Find where the given text appears and provide that cell's center as [X, Y] coordinate. 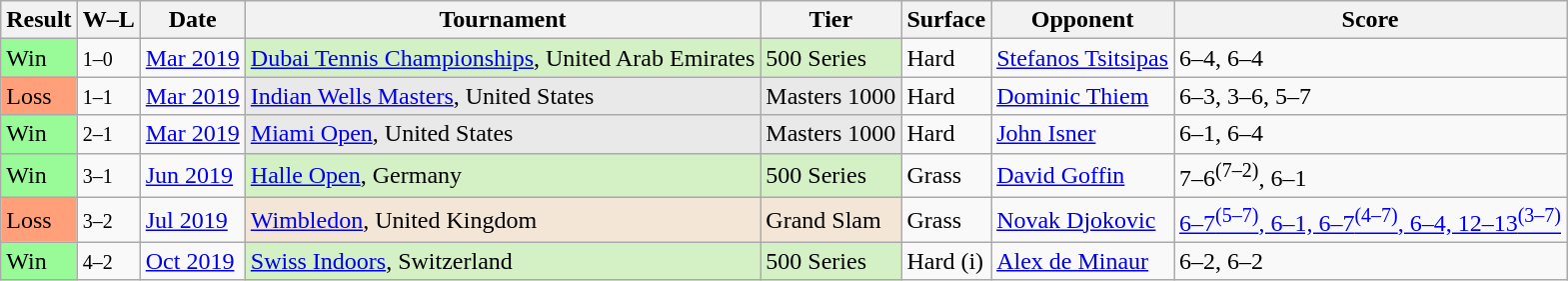
6–1, 6–4 [1371, 134]
Wimbledon, United Kingdom [503, 220]
Hard (i) [946, 261]
Grand Slam [831, 220]
Dominic Thiem [1083, 96]
David Goffin [1083, 176]
Indian Wells Masters, United States [503, 96]
7–6(7–2), 6–1 [1371, 176]
Stefanos Tsitsipas [1083, 58]
3–1 [108, 176]
6–3, 3–6, 5–7 [1371, 96]
Surface [946, 20]
W–L [108, 20]
Date [192, 20]
Opponent [1083, 20]
Alex de Minaur [1083, 261]
John Isner [1083, 134]
Swiss Indoors, Switzerland [503, 261]
1–0 [108, 58]
Score [1371, 20]
2–1 [108, 134]
Novak Djokovic [1083, 220]
Oct 2019 [192, 261]
Miami Open, United States [503, 134]
6–7(5–7), 6–1, 6–7(4–7), 6–4, 12–13(3–7) [1371, 220]
Result [39, 20]
Jul 2019 [192, 220]
6–4, 6–4 [1371, 58]
Jun 2019 [192, 176]
4–2 [108, 261]
1–1 [108, 96]
6–2, 6–2 [1371, 261]
Halle Open, Germany [503, 176]
Dubai Tennis Championships, United Arab Emirates [503, 58]
3–2 [108, 220]
Tournament [503, 20]
Tier [831, 20]
